Search for the cell housing the specified text and yield its (X, Y) center coordinate. 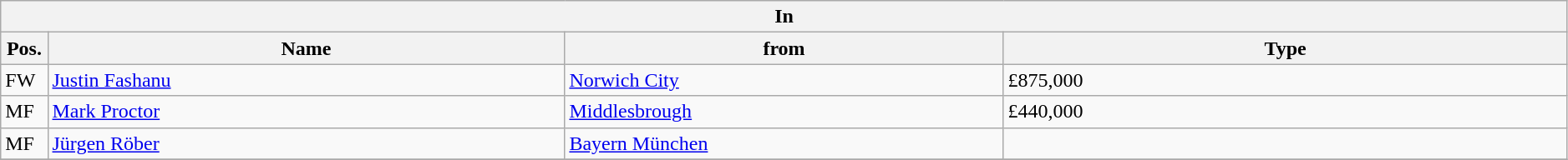
Mark Proctor (306, 112)
Pos. (24, 48)
Jürgen Röber (306, 143)
Type (1285, 48)
Name (306, 48)
Norwich City (784, 80)
£875,000 (1285, 80)
Bayern München (784, 143)
In (784, 17)
FW (24, 80)
Middlesbrough (784, 112)
£440,000 (1285, 112)
Justin Fashanu (306, 80)
from (784, 48)
